From the cell containing the given text, extract its center point as [X, Y] coordinate. 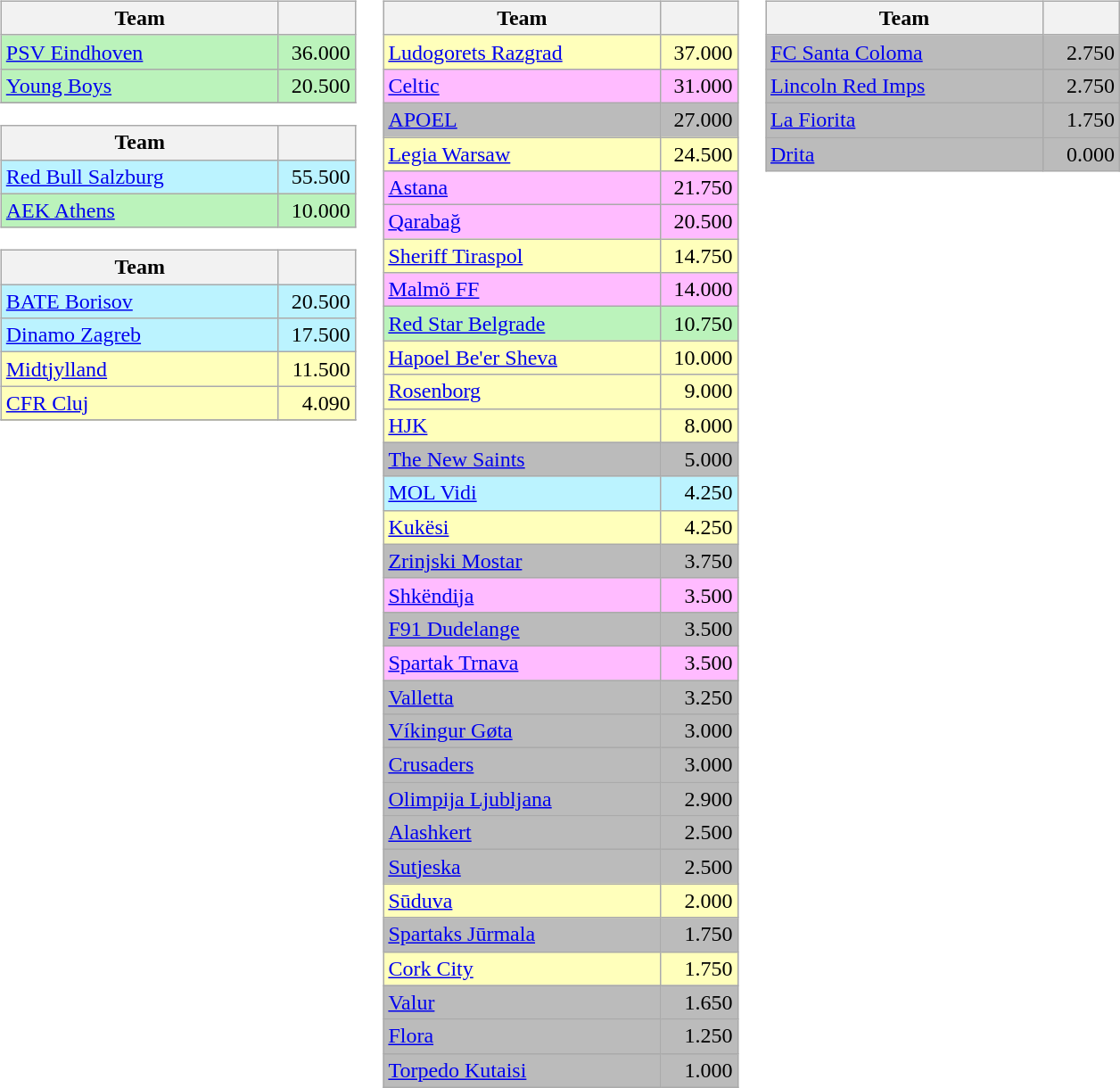
CFR Cluj [139, 403]
11.500 [317, 369]
Qarabağ [523, 222]
5.000 [699, 459]
Kukësi [523, 527]
Olimpija Ljubljana [523, 799]
Legia Warsaw [523, 154]
Sheriff Tiraspol [523, 256]
24.500 [699, 154]
Spartaks Jūrmala [523, 935]
2.900 [699, 799]
Red Star Belgrade [523, 324]
Hapoel Be'er Sheva [523, 358]
Shkëndija [523, 595]
3.750 [699, 561]
1.650 [699, 1002]
The New Saints [523, 459]
8.000 [699, 425]
1.000 [699, 1070]
Dinamo Zagreb [139, 335]
Zrinjski Mostar [523, 561]
21.750 [699, 188]
1.250 [699, 1036]
Young Boys [139, 86]
Spartak Trnava [523, 663]
MOL Vidi [523, 493]
Víkingur Gøta [523, 731]
Sutjeska [523, 867]
F91 Dudelange [523, 629]
Cork City [523, 968]
Valletta [523, 696]
Torpedo Kutaisi [523, 1070]
17.500 [317, 335]
Malmö FF [523, 290]
Sūduva [523, 901]
Celtic [523, 86]
La Fiorita [904, 120]
Crusaders [523, 765]
2.000 [699, 901]
Midtjylland [139, 369]
9.000 [699, 392]
4.090 [317, 403]
14.000 [699, 290]
Flora [523, 1036]
27.000 [699, 120]
Valur [523, 1002]
PSV Eindhoven [139, 52]
55.500 [317, 177]
10.750 [699, 324]
37.000 [699, 52]
AEK Athens [139, 210]
36.000 [317, 52]
Astana [523, 188]
BATE Borisov [139, 301]
14.750 [699, 256]
Rosenborg [523, 392]
Lincoln Red Imps [904, 86]
Alashkert [523, 833]
APOEL [523, 120]
HJK [523, 425]
Red Bull Salzburg [139, 177]
Drita [904, 154]
3.250 [699, 696]
31.000 [699, 86]
Ludogorets Razgrad [523, 52]
FC Santa Coloma [904, 52]
0.000 [1082, 154]
